For the text-containing cell, return its midpoint in [x, y] coordinate format. 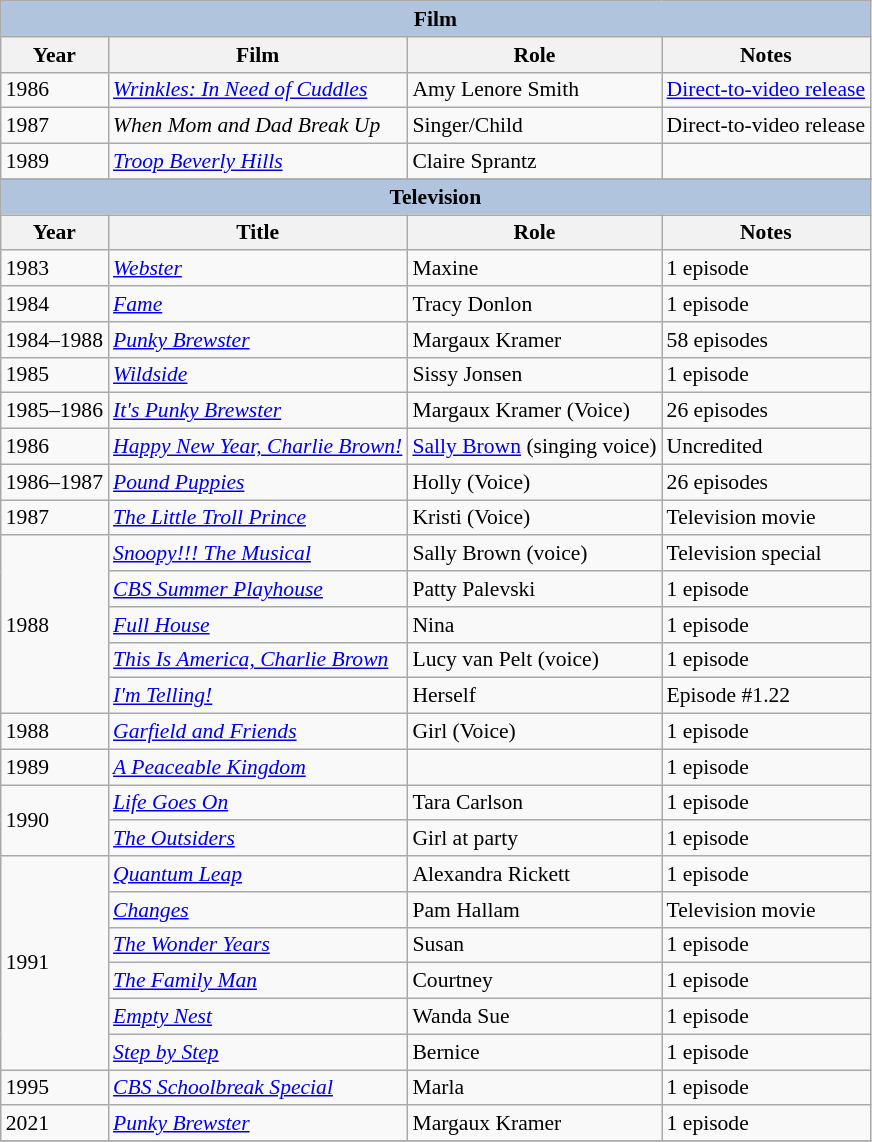
Changes [258, 910]
Title [258, 233]
This Is America, Charlie Brown [258, 660]
Girl at party [534, 839]
Happy New Year, Charlie Brown! [258, 447]
Pam Hallam [534, 910]
Marla [534, 1088]
Bernice [534, 1052]
Tara Carlson [534, 803]
Herself [534, 696]
Wanda Sue [534, 1017]
Snoopy!!! The Musical [258, 554]
Uncredited [766, 447]
Amy Lenore Smith [534, 90]
Kristi (Voice) [534, 518]
Patty Palevski [534, 589]
Television special [766, 554]
Television [436, 197]
Alexandra Rickett [534, 874]
1991 [54, 963]
Life Goes On [258, 803]
Quantum Leap [258, 874]
Episode #1.22 [766, 696]
Lucy van Pelt (voice) [534, 660]
2021 [54, 1124]
Singer/Child [534, 126]
Wildside [258, 375]
1983 [54, 269]
Garfield and Friends [258, 732]
CBS Summer Playhouse [258, 589]
CBS Schoolbreak Special [258, 1088]
Sally Brown (singing voice) [534, 447]
Webster [258, 269]
Courtney [534, 981]
The Little Troll Prince [258, 518]
Holly (Voice) [534, 482]
1995 [54, 1088]
Wrinkles: In Need of Cuddles [258, 90]
Maxine [534, 269]
Sally Brown (voice) [534, 554]
Full House [258, 625]
The Family Man [258, 981]
I'm Telling! [258, 696]
1984 [54, 304]
Margaux Kramer (Voice) [534, 411]
Fame [258, 304]
Girl (Voice) [534, 732]
Tracy Donlon [534, 304]
A Peaceable Kingdom [258, 767]
The Outsiders [258, 839]
58 episodes [766, 340]
Claire Sprantz [534, 162]
Nina [534, 625]
It's Punky Brewster [258, 411]
1990 [54, 820]
1986–1987 [54, 482]
Empty Nest [258, 1017]
1985–1986 [54, 411]
The Wonder Years [258, 945]
Troop Beverly Hills [258, 162]
1985 [54, 375]
Step by Step [258, 1052]
1984–1988 [54, 340]
Susan [534, 945]
Sissy Jonsen [534, 375]
Pound Puppies [258, 482]
When Mom and Dad Break Up [258, 126]
